Return the (x, y) coordinate for the center point of the cell that contains the specified text.  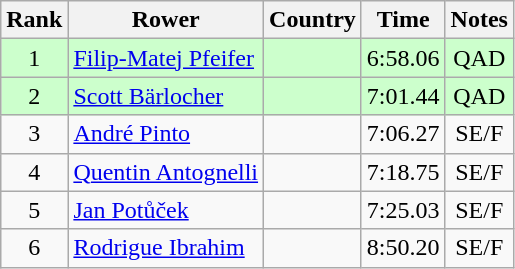
Scott Bärlocher (166, 96)
6:58.06 (403, 58)
3 (34, 134)
5 (34, 210)
7:18.75 (403, 172)
2 (34, 96)
6 (34, 248)
4 (34, 172)
Rodrigue Ibrahim (166, 248)
Jan Potůček (166, 210)
7:01.44 (403, 96)
Quentin Antognelli (166, 172)
Time (403, 20)
8:50.20 (403, 248)
Rank (34, 20)
1 (34, 58)
7:06.27 (403, 134)
André Pinto (166, 134)
Notes (479, 20)
Rower (166, 20)
Country (313, 20)
7:25.03 (403, 210)
Filip-Matej Pfeifer (166, 58)
